Locate the cell with the specified text and output its (x, y) center coordinate. 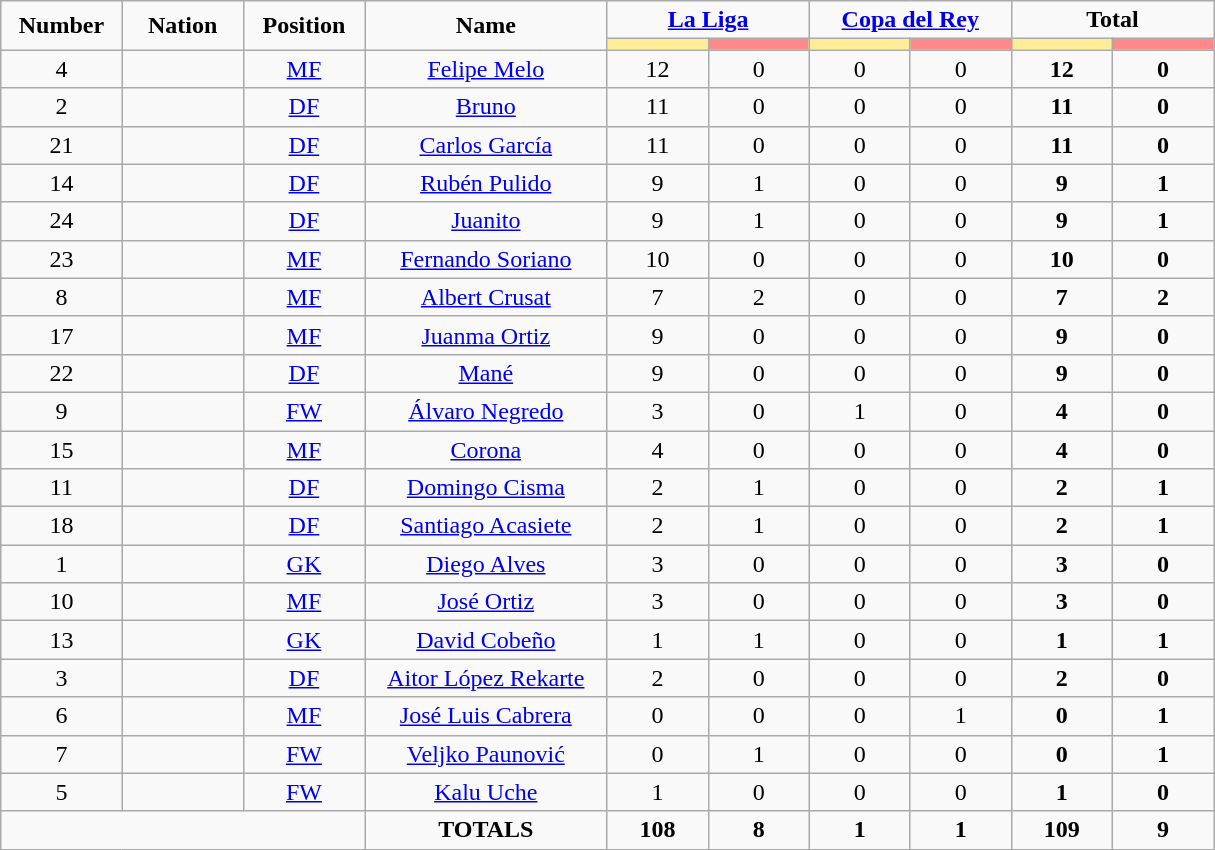
Position (304, 26)
Corona (486, 449)
La Liga (708, 20)
14 (62, 183)
Juanito (486, 221)
13 (62, 640)
5 (62, 792)
José Luis Cabrera (486, 716)
Diego Alves (486, 564)
Number (62, 26)
Domingo Cisma (486, 488)
Santiago Acasiete (486, 526)
Veljko Paunović (486, 754)
Juanma Ortiz (486, 335)
Albert Crusat (486, 297)
Aitor López Rekarte (486, 678)
Rubén Pulido (486, 183)
Name (486, 26)
Nation (182, 26)
23 (62, 259)
Total (1112, 20)
Álvaro Negredo (486, 411)
15 (62, 449)
109 (1062, 830)
David Cobeño (486, 640)
Fernando Soriano (486, 259)
22 (62, 373)
Carlos García (486, 145)
José Ortiz (486, 602)
Mané (486, 373)
Felipe Melo (486, 69)
6 (62, 716)
Copa del Rey (910, 20)
24 (62, 221)
Kalu Uche (486, 792)
TOTALS (486, 830)
108 (658, 830)
Bruno (486, 107)
17 (62, 335)
18 (62, 526)
21 (62, 145)
